For the text-containing cell, return its midpoint in [X, Y] coordinate format. 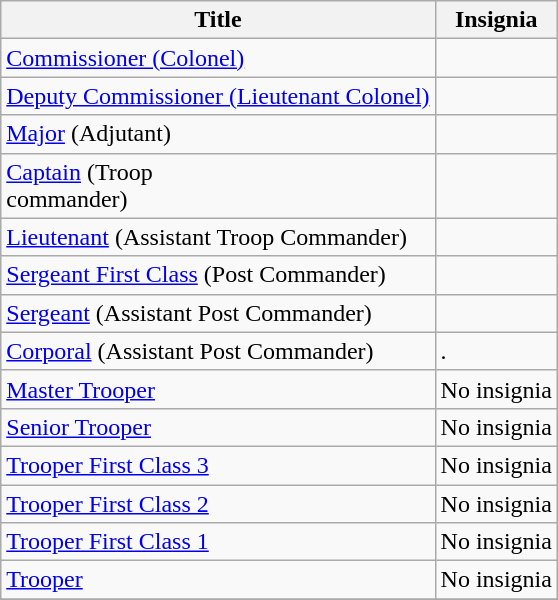
Sergeant (Assistant Post Commander) [218, 313]
Captain (Troopcommander) [218, 186]
Title [218, 20]
Insignia [496, 20]
Trooper [218, 580]
Corporal (Assistant Post Commander) [218, 351]
Trooper First Class 2 [218, 503]
Deputy Commissioner (Lieutenant Colonel) [218, 96]
Commissioner (Colonel) [218, 58]
Major (Adjutant) [218, 134]
Trooper First Class 1 [218, 542]
. [496, 351]
Lieutenant (Assistant Troop Commander) [218, 237]
Trooper First Class 3 [218, 465]
Sergeant First Class (Post Commander) [218, 275]
Senior Trooper [218, 427]
Master Trooper [218, 389]
